Search for the cell housing the specified text and yield its [X, Y] center coordinate. 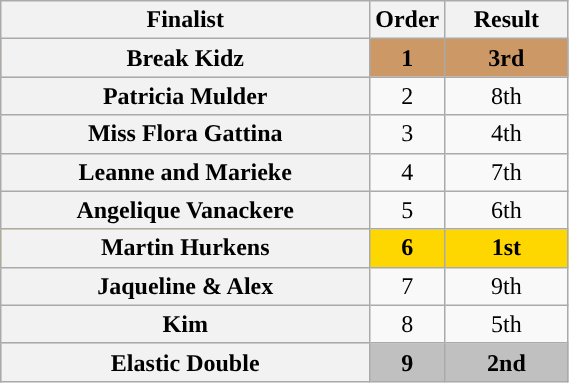
7th [506, 172]
Patricia Mulder [186, 96]
9 [408, 362]
Kim [186, 324]
Order [408, 20]
Result [506, 20]
6th [506, 210]
4 [408, 172]
Leanne and Marieke [186, 172]
8 [408, 324]
Finalist [186, 20]
6 [408, 248]
Break Kidz [186, 58]
4th [506, 134]
1 [408, 58]
3rd [506, 58]
Martin Hurkens [186, 248]
Jaqueline & Alex [186, 286]
3 [408, 134]
5th [506, 324]
5 [408, 210]
Miss Flora Gattina [186, 134]
2 [408, 96]
2nd [506, 362]
Elastic Double [186, 362]
8th [506, 96]
9th [506, 286]
7 [408, 286]
1st [506, 248]
Angelique Vanackere [186, 210]
